Determine the (x, y) coordinate at the center of the cell enclosing the given text.  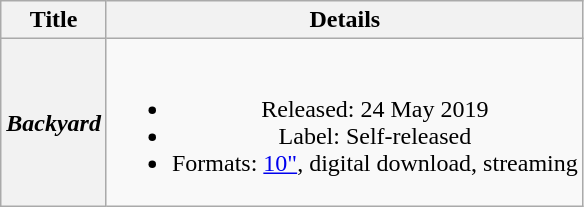
Released: 24 May 2019Label: Self-releasedFormats: 10", digital download, streaming (344, 122)
Title (54, 20)
Details (344, 20)
Backyard (54, 122)
